Provide the (x, y) coordinate of the cell's center where the given text is located.  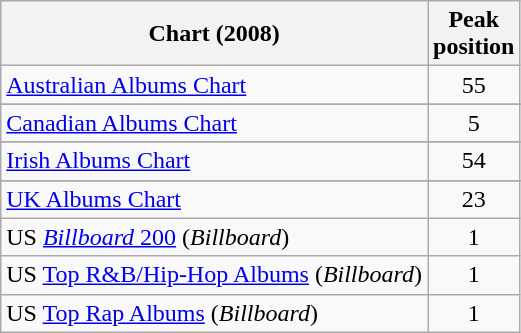
US Billboard 200 (Billboard) (214, 237)
5 (474, 123)
UK Albums Chart (214, 199)
Irish Albums Chart (214, 161)
54 (474, 161)
Canadian Albums Chart (214, 123)
US Top R&B/Hip-Hop Albums (Billboard) (214, 275)
Chart (2008) (214, 34)
55 (474, 85)
Australian Albums Chart (214, 85)
Peakposition (474, 34)
US Top Rap Albums (Billboard) (214, 313)
23 (474, 199)
